Locate the cell with the specified text and output its [X, Y] center coordinate. 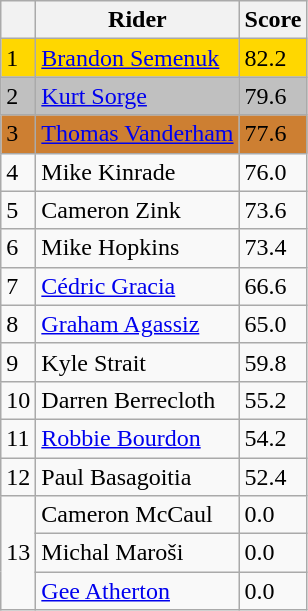
59.8 [273, 362]
Thomas Vanderham [138, 134]
10 [18, 400]
Mike Kinrade [138, 172]
77.6 [273, 134]
Darren Berrecloth [138, 400]
82.2 [273, 58]
11 [18, 438]
13 [18, 553]
6 [18, 248]
Cameron McCaul [138, 515]
Cameron Zink [138, 210]
3 [18, 134]
1 [18, 58]
73.4 [273, 248]
52.4 [273, 477]
Rider [138, 20]
54.2 [273, 438]
Cédric Gracia [138, 286]
Brandon Semenuk [138, 58]
55.2 [273, 400]
7 [18, 286]
Kurt Sorge [138, 96]
Robbie Bourdon [138, 438]
8 [18, 324]
Gee Atherton [138, 591]
5 [18, 210]
Michal Maroši [138, 553]
9 [18, 362]
76.0 [273, 172]
4 [18, 172]
66.6 [273, 286]
65.0 [273, 324]
Score [273, 20]
73.6 [273, 210]
12 [18, 477]
2 [18, 96]
Paul Basagoitia [138, 477]
Mike Hopkins [138, 248]
Kyle Strait [138, 362]
Graham Agassiz [138, 324]
79.6 [273, 96]
